Extract the [X, Y] coordinate from the center of the cell holding the provided text.  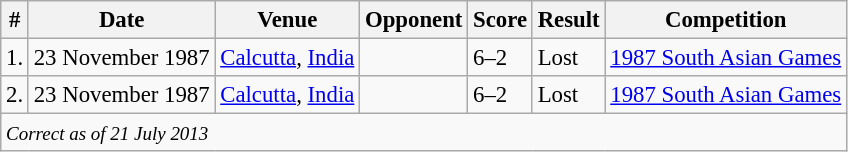
Competition [726, 20]
# [15, 20]
Score [500, 20]
1. [15, 58]
Opponent [414, 20]
Result [568, 20]
Venue [288, 20]
Date [121, 20]
Correct as of 21 July 2013 [424, 133]
2. [15, 95]
